Extract the (x, y) coordinate from the center of the cell holding the provided text.  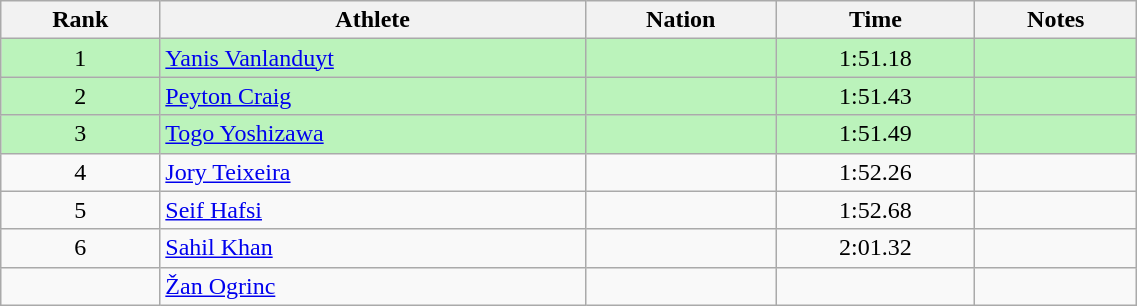
Rank (80, 20)
6 (80, 248)
2:01.32 (876, 248)
Athlete (373, 20)
Nation (680, 20)
Seif Hafsi (373, 210)
1 (80, 58)
2 (80, 96)
1:51.43 (876, 96)
Time (876, 20)
4 (80, 172)
Žan Ogrinc (373, 286)
1:52.26 (876, 172)
1:51.18 (876, 58)
Peyton Craig (373, 96)
Yanis Vanlanduyt (373, 58)
1:51.49 (876, 134)
Togo Yoshizawa (373, 134)
Sahil Khan (373, 248)
3 (80, 134)
Notes (1056, 20)
Jory Teixeira (373, 172)
5 (80, 210)
1:52.68 (876, 210)
